From the cell containing the given text, extract its center point as [X, Y] coordinate. 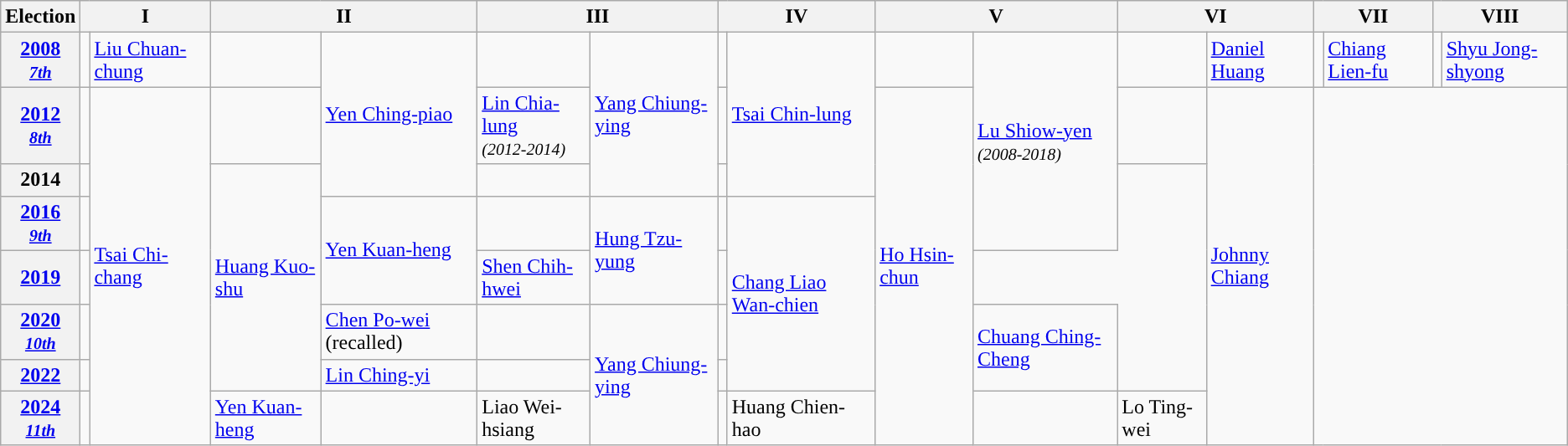
20087th [40, 60]
Hung Tzu-yung [655, 250]
2019 [40, 278]
Liao Wei-hsiang [534, 418]
20169th [40, 223]
202010th [40, 331]
Shen Chih-hwei [534, 278]
Tsai Chin-lung [801, 114]
Election [40, 17]
Lu Shiow-yen(2008-2018) [1044, 141]
Daniel Huang [1260, 60]
Lin Chia-lung(2012-2014) [534, 126]
Chang Liao Wan-chien [801, 293]
Shyu Jong-shyong [1504, 60]
Ho Hsin-chun [925, 266]
Huang Chien-hao [801, 418]
Lin Ching-yi [399, 375]
2014 [40, 180]
Yen Ching-piao [399, 114]
Johnny Chiang [1260, 266]
20128th [40, 126]
VII [1374, 17]
IV [796, 17]
Liu Chuan-chung [150, 60]
2022 [40, 375]
I [146, 17]
Chen Po-wei (recalled) [399, 331]
VIII [1499, 17]
Chiang Lien-fu [1378, 60]
V [997, 17]
Huang Kuo-shu [266, 278]
III [598, 17]
II [343, 17]
202411th [40, 418]
Chuang Ching-Cheng [1044, 348]
Tsai Chi-chang [150, 266]
VI [1216, 17]
Lo Ting-wei [1162, 418]
